Identify which cell holds the provided text, then report its (X, Y) central coordinate. 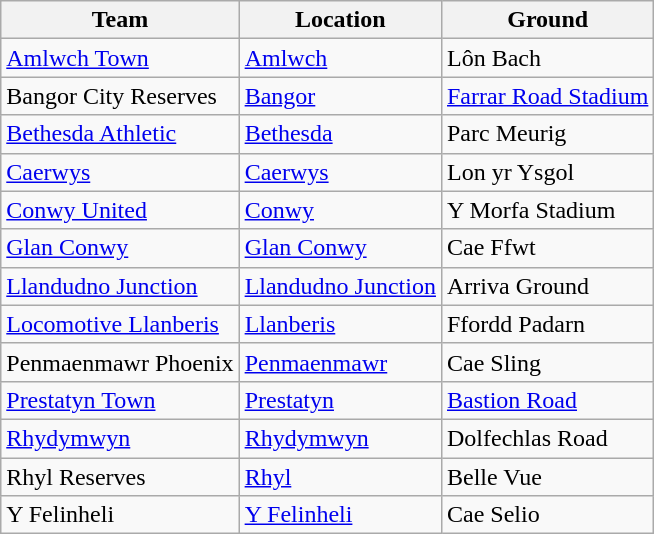
Lon yr Ysgol (547, 172)
Bangor City Reserves (120, 96)
Bethesda (340, 134)
Bethesda Athletic (120, 134)
Rhyl (340, 477)
Ground (547, 20)
Ffordd Padarn (547, 324)
Prestatyn (340, 400)
Dolfechlas Road (547, 438)
Parc Meurig (547, 134)
Bastion Road (547, 400)
Penmaenmawr (340, 362)
Cae Ffwt (547, 248)
Conwy (340, 210)
Llanberis (340, 324)
Lôn Bach (547, 58)
Prestatyn Town (120, 400)
Y Morfa Stadium (547, 210)
Location (340, 20)
Conwy United (120, 210)
Locomotive Llanberis (120, 324)
Farrar Road Stadium (547, 96)
Cae Sling (547, 362)
Amlwch Town (120, 58)
Rhyl Reserves (120, 477)
Amlwch (340, 58)
Penmaenmawr Phoenix (120, 362)
Team (120, 20)
Arriva Ground (547, 286)
Belle Vue (547, 477)
Bangor (340, 96)
Cae Selio (547, 515)
